From the cell containing the given text, extract its center point as [X, Y] coordinate. 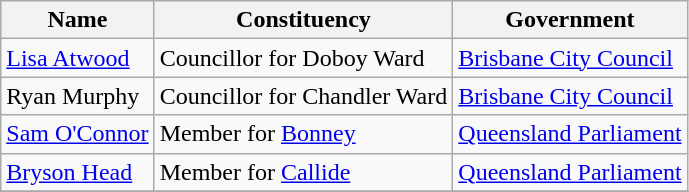
Government [570, 20]
Member for Bonney [304, 134]
Councillor for Chandler Ward [304, 96]
Lisa Atwood [78, 58]
Member for Callide [304, 172]
Constituency [304, 20]
Name [78, 20]
Councillor for Doboy Ward [304, 58]
Bryson Head [78, 172]
Ryan Murphy [78, 96]
Sam O'Connor [78, 134]
